Search for the cell housing the specified text and yield its (X, Y) center coordinate. 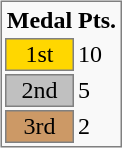
Medal (39, 21)
2nd (39, 92)
10 (98, 56)
1st (39, 56)
3rd (39, 128)
2 (98, 128)
5 (98, 92)
Pts. (98, 21)
